Pinpoint the cell where the given text exists, returning its (x, y) midpoint coordinate. 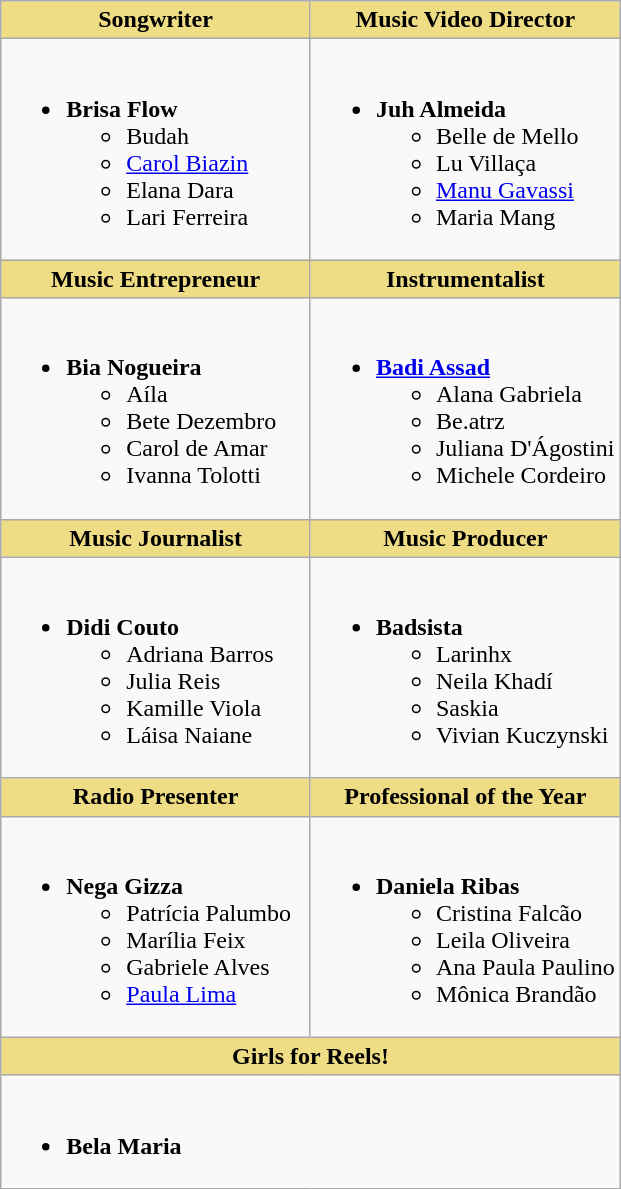
Didi CoutoAdriana BarrosJulia ReisKamille ViolaLáisa Naiane (156, 668)
Bela Maria (310, 1132)
Professional of the Year (465, 797)
Music Entrepreneur (156, 279)
Radio Presenter (156, 797)
Nega GizzaPatrícia PalumboMarília FeixGabriele AlvesPaula Lima (156, 926)
Songwriter (156, 20)
Bia NogueiraAílaBete DezembroCarol de AmarIvanna Tolotti (156, 408)
Music Producer (465, 538)
Badi AssadAlana GabrielaBe.atrzJuliana D'ÁgostiniMichele Cordeiro (465, 408)
Brisa FlowBudahCarol BiazinElana DaraLari Ferreira (156, 150)
Juh AlmeidaBelle de MelloLu VillaçaManu GavassiMaria Mang (465, 150)
Daniela RibasCristina FalcãoLeila OliveiraAna Paula PaulinoMônica Brandão (465, 926)
Music Journalist (156, 538)
Music Video Director (465, 20)
Instrumentalist (465, 279)
BadsistaLarinhxNeila KhadíSaskiaVivian Kuczynski (465, 668)
Girls for Reels! (310, 1056)
